Capture the cell that displays the provided text and extract its (X, Y) central coordinate. 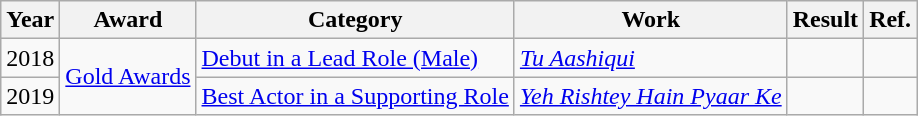
Award (128, 20)
2019 (30, 96)
Tu Aashiqui (650, 58)
Gold Awards (128, 77)
Debut in a Lead Role (Male) (355, 58)
Result (825, 20)
Yeh Rishtey Hain Pyaar Ke (650, 96)
Year (30, 20)
Ref. (890, 20)
Work (650, 20)
Category (355, 20)
2018 (30, 58)
Best Actor in a Supporting Role (355, 96)
